Return the [x, y] coordinate for the center point of the cell that contains the specified text.  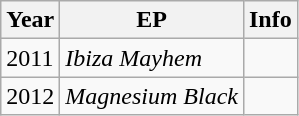
Info [270, 20]
2011 [30, 58]
2012 [30, 96]
Magnesium Black [152, 96]
EP [152, 20]
Year [30, 20]
Ibiza Mayhem [152, 58]
